Capture the cell that displays the provided text and extract its [X, Y] central coordinate. 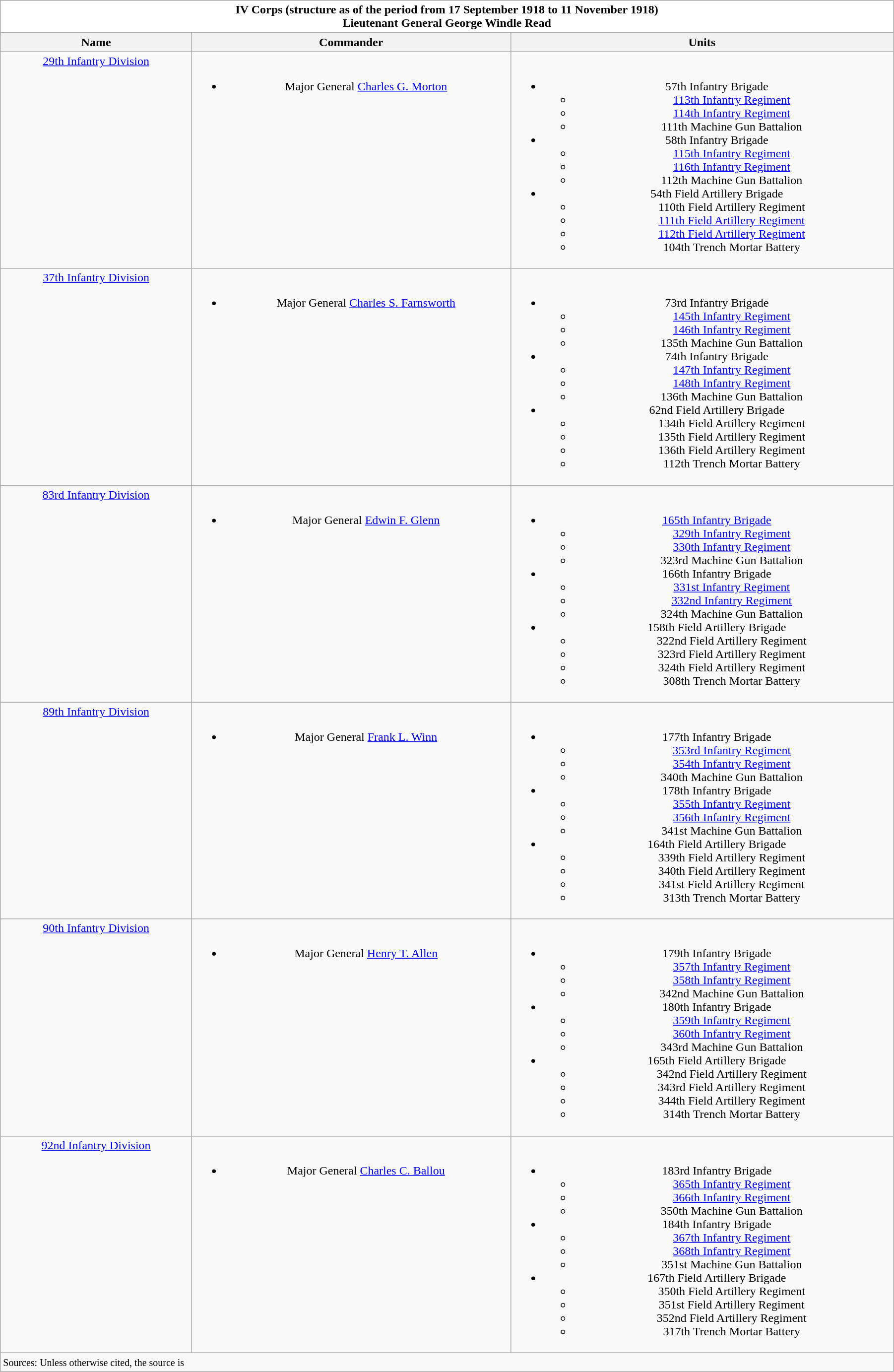
89th Infantry Division [96, 811]
Major General Henry T. Allen [351, 1027]
Major General Charles G. Morton [351, 160]
Major General Frank L. Winn [351, 811]
Commander [351, 42]
Major General Charles S. Farnsworth [351, 377]
Sources: Unless otherwise cited, the source is [447, 1362]
83rd Infantry Division [96, 593]
37th Infantry Division [96, 377]
90th Infantry Division [96, 1027]
IV Corps (structure as of the period from 17 September 1918 to 11 November 1918)Lieutenant General George Windle Read [447, 17]
Major General Charles C. Ballou [351, 1244]
Units [702, 42]
Name [96, 42]
Major General Edwin F. Glenn [351, 593]
29th Infantry Division [96, 160]
92nd Infantry Division [96, 1244]
